Scan for the cell matching the given text and deliver its (X, Y) coordinate at center. 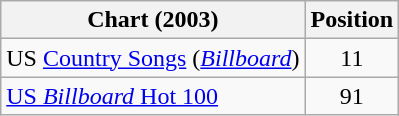
11 (352, 58)
US Billboard Hot 100 (153, 96)
91 (352, 96)
Position (352, 20)
Chart (2003) (153, 20)
US Country Songs (Billboard) (153, 58)
